Determine the [X, Y] coordinate at the center of the cell enclosing the given text.  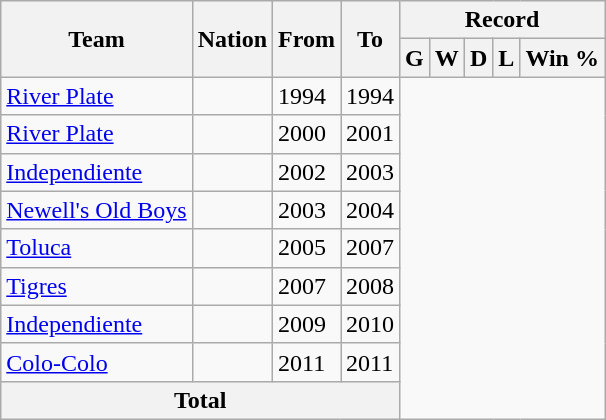
W [446, 58]
Win % [562, 58]
2000 [307, 134]
Tigres [96, 286]
2001 [370, 134]
2005 [307, 248]
L [506, 58]
2010 [370, 324]
Record [502, 20]
Total [200, 400]
Team [96, 39]
Nation [232, 39]
D [478, 58]
2009 [307, 324]
2002 [307, 172]
From [307, 39]
Newell's Old Boys [96, 210]
2004 [370, 210]
G [415, 58]
Colo-Colo [96, 362]
2008 [370, 286]
To [370, 39]
Toluca [96, 248]
